Search for the cell housing the specified text and yield its [X, Y] center coordinate. 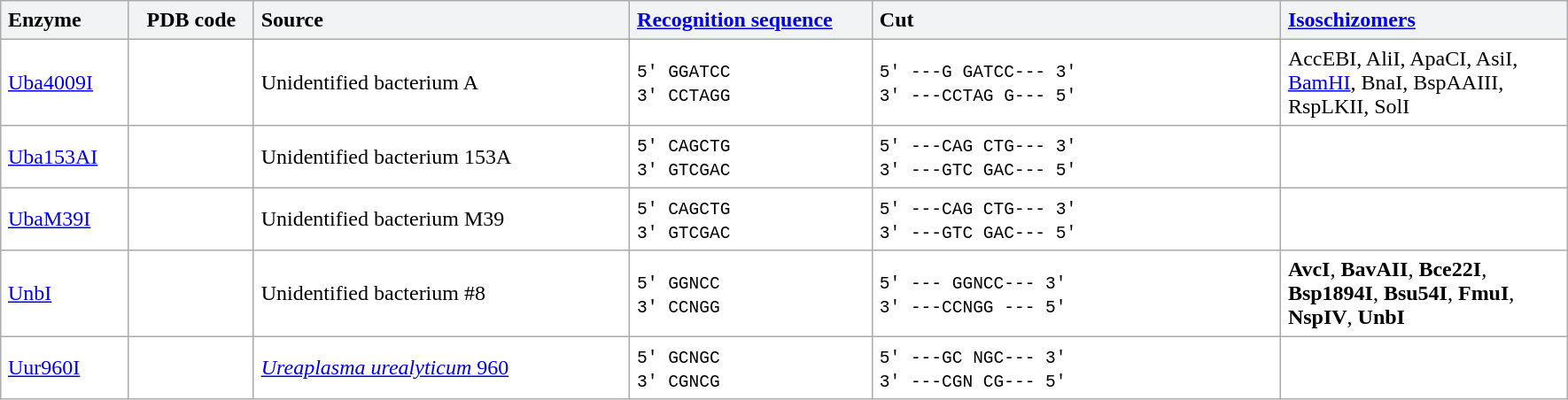
5' GGATCC 3' CCTAGG [751, 82]
Uba153AI [65, 157]
AccEBI, AliI, ApaCI, AsiI, BamHI, BnaI, BspAAIII, RspLKII, SolI [1424, 82]
Unidentified bacterium A [441, 82]
Cut [1077, 20]
Unidentified bacterium #8 [441, 294]
5' ---G GATCC--- 3' 3' ---CCTAG G--- 5' [1077, 82]
Enzyme [65, 20]
AvcI, BavAII, Bce22I, Bsp1894I, Bsu54I, FmuI, NspIV, UnbI [1424, 294]
Unidentified bacterium 153A [441, 157]
Uba4009I [65, 82]
5' GCNGC 3' CGNCG [751, 367]
Unidentified bacterium M39 [441, 219]
PDB code [191, 20]
Isoschizomers [1424, 20]
Uur960I [65, 367]
5' GGNCC 3' CCNGG [751, 294]
5' --- GGNCC--- 3' 3' ---CCNGG --- 5' [1077, 294]
Source [441, 20]
UbaM39I [65, 219]
UnbI [65, 294]
5' ---GC NGC--- 3' 3' ---CGN CG--- 5' [1077, 367]
Recognition sequence [751, 20]
Ureaplasma urealyticum 960 [441, 367]
